Output the [x, y] coordinate of the center of the cell containing the given text.  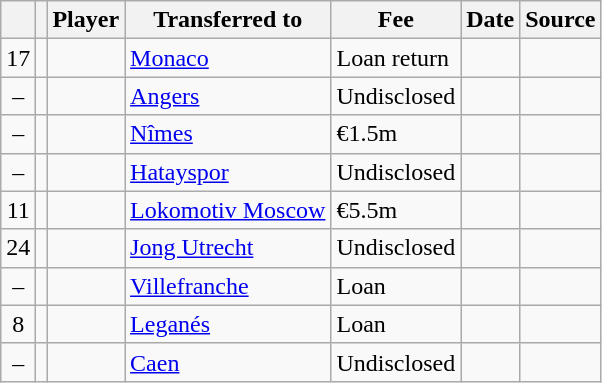
Transferred to [228, 20]
Angers [228, 96]
Fee [396, 20]
Hatayspor [228, 172]
11 [18, 210]
€5.5m [396, 210]
Player [86, 20]
Villefranche [228, 286]
24 [18, 248]
€1.5m [396, 134]
Leganés [228, 324]
Loan return [396, 58]
Jong Utrecht [228, 248]
Lokomotiv Moscow [228, 210]
8 [18, 324]
Monaco [228, 58]
17 [18, 58]
Source [560, 20]
Date [490, 20]
Nîmes [228, 134]
Caen [228, 362]
